Return (x, y) of the center of cell containing provided text 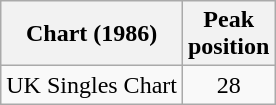
28 (228, 85)
Chart (1986) (92, 34)
Peakposition (228, 34)
UK Singles Chart (92, 85)
